Output the [x, y] coordinate of the center of the cell containing the given text.  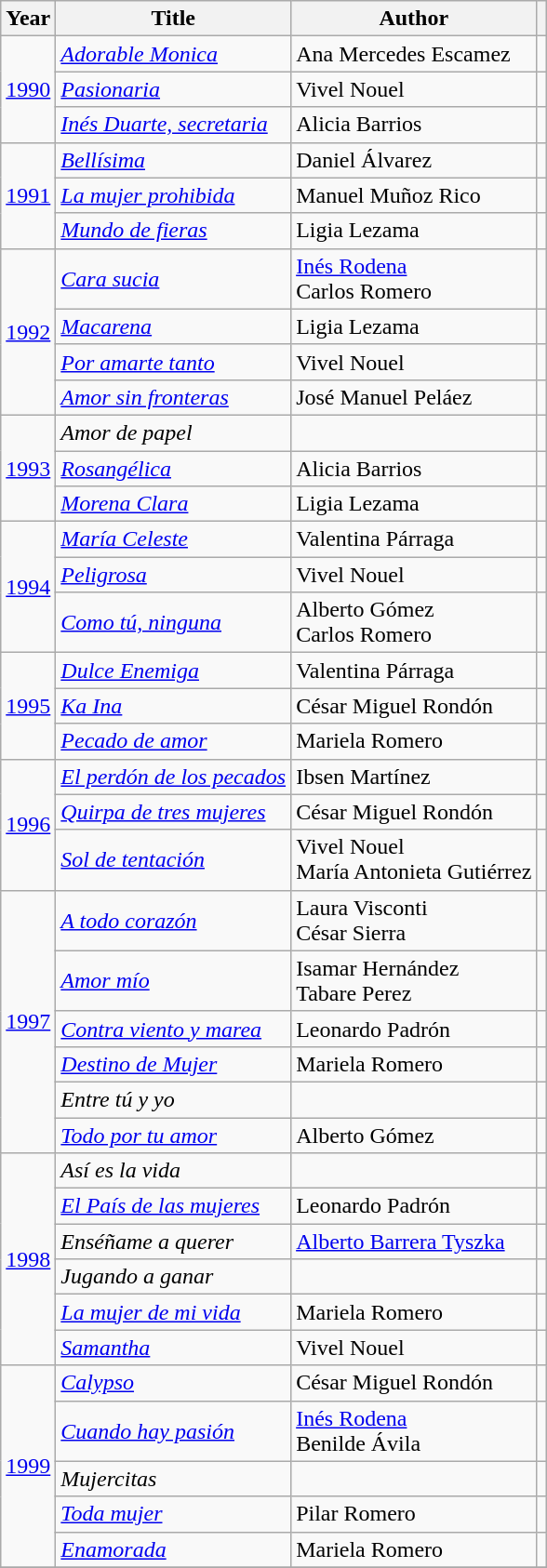
Ana Mercedes Escamez [414, 54]
Ibsen Martínez [414, 777]
Title [173, 19]
Enamorada [173, 1549]
1993 [28, 468]
La mujer prohibida [173, 195]
Inés RodenaCarlos Romero [414, 279]
Jugando a ganar [173, 1277]
Peligrosa [173, 575]
Morena Clara [173, 504]
A todo corazón [173, 921]
Amor sin fronteras [173, 397]
Contra viento y marea [173, 1029]
Sol de tentación [173, 859]
Adorable Monica [173, 54]
Inés RodenaBenilde Ávila [414, 1430]
1991 [28, 195]
José Manuel Peláez [414, 397]
Alberto Gómez [414, 1136]
Por amarte tanto [173, 362]
Ka Ina [173, 706]
María Celeste [173, 539]
Quirpa de tres mujeres [173, 812]
Author [414, 19]
Alberto Barrera Tyszka [414, 1242]
Mujercitas [173, 1479]
Vivel NouelMaría Antonieta Gutiérrez [414, 859]
1995 [28, 706]
Rosangélica [173, 468]
Así es la vida [173, 1171]
Toda mujer [173, 1514]
Mundo de fieras [173, 231]
1998 [28, 1259]
Cara sucia [173, 279]
Alberto GómezCarlos Romero [414, 623]
Pasionaria [173, 89]
Calypso [173, 1383]
1999 [28, 1466]
Isamar HernándezTabare Perez [414, 980]
Bellísima [173, 160]
1994 [28, 588]
1990 [28, 89]
Enséñame a querer [173, 1242]
Amor mío [173, 980]
Amor de papel [173, 432]
Pilar Romero [414, 1514]
Cuando hay pasión [173, 1430]
La mujer de mi vida [173, 1312]
Daniel Álvarez [414, 160]
Laura ViscontiCésar Sierra [414, 921]
El País de las mujeres [173, 1206]
Entre tú y yo [173, 1099]
Dulce Enemiga [173, 671]
Samantha [173, 1348]
Manuel Muñoz Rico [414, 195]
Macarena [173, 326]
Year [28, 19]
1997 [28, 1021]
Pecado de amor [173, 741]
Inés Duarte, secretaria [173, 125]
El perdón de los pecados [173, 777]
Destino de Mujer [173, 1064]
1996 [28, 824]
Como tú, ninguna [173, 623]
1992 [28, 331]
Todo por tu amor [173, 1136]
